Provide the (X, Y) coordinate of the cell's center where the given text is located.  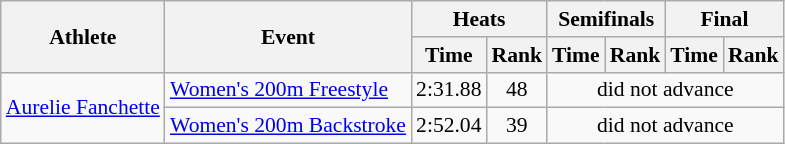
Women's 200m Backstroke (288, 126)
48 (518, 90)
39 (518, 126)
Aurelie Fanchette (83, 108)
2:31.88 (448, 90)
Women's 200m Freestyle (288, 90)
Heats (479, 19)
Final (724, 19)
Athlete (83, 36)
Event (288, 36)
2:52.04 (448, 126)
Semifinals (606, 19)
